Extract the [X, Y] coordinate from the center of the cell holding the provided text.  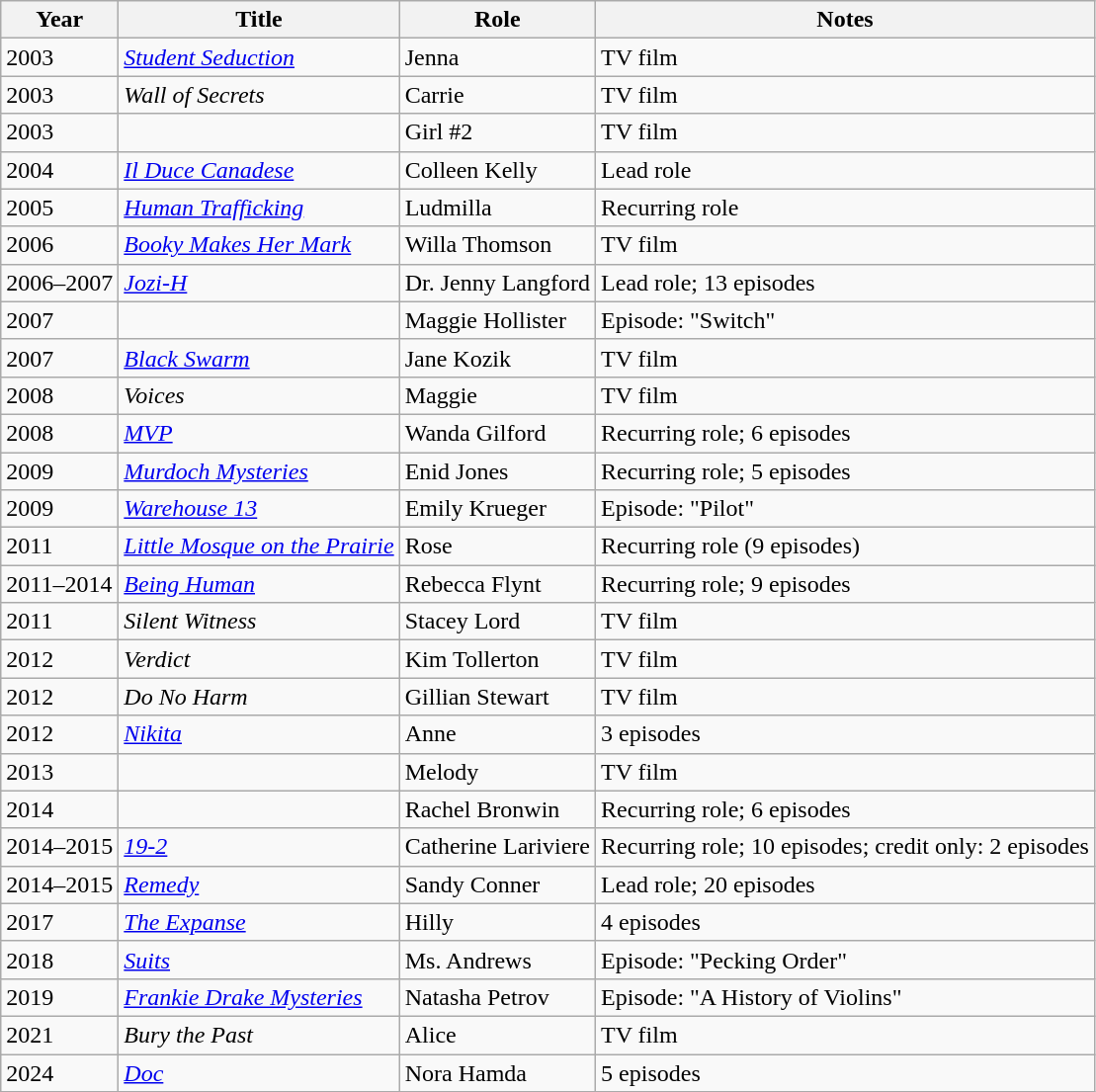
Silent Witness [259, 622]
Carrie [497, 95]
Nikita [259, 734]
Nora Hamda [497, 1072]
The Expanse [259, 922]
Girl #2 [497, 132]
Wanda Gilford [497, 433]
Jozi-H [259, 283]
Recurring role; 5 episodes [846, 471]
Being Human [259, 584]
Maggie [497, 395]
Recurring role (9 episodes) [846, 546]
Booky Makes Her Mark [259, 245]
4 episodes [846, 922]
Lead role; 20 episodes [846, 884]
2006–2007 [59, 283]
Title [259, 20]
19-2 [259, 847]
Ms. Andrews [497, 960]
Episode: "A History of Violins" [846, 997]
2017 [59, 922]
Kim Tollerton [497, 659]
Jenna [497, 57]
Episode: "Switch" [846, 320]
Bury the Past [259, 1035]
Rose [497, 546]
Frankie Drake Mysteries [259, 997]
Stacey Lord [497, 622]
2004 [59, 170]
Catherine Lariviere [497, 847]
Hilly [497, 922]
Murdoch Mysteries [259, 471]
Lead role; 13 episodes [846, 283]
Colleen Kelly [497, 170]
Ludmilla [497, 208]
Lead role [846, 170]
Warehouse 13 [259, 509]
Episode: "Pecking Order" [846, 960]
2006 [59, 245]
Suits [259, 960]
Do No Harm [259, 697]
2024 [59, 1072]
Jane Kozik [497, 358]
Melody [497, 772]
Episode: "Pilot" [846, 509]
Student Seduction [259, 57]
Natasha Petrov [497, 997]
2021 [59, 1035]
Year [59, 20]
Rachel Bronwin [497, 809]
2014 [59, 809]
2019 [59, 997]
Rebecca Flynt [497, 584]
Black Swarm [259, 358]
Maggie Hollister [497, 320]
Il Duce Canadese [259, 170]
2018 [59, 960]
Role [497, 20]
2011–2014 [59, 584]
3 episodes [846, 734]
2013 [59, 772]
Emily Krueger [497, 509]
Recurring role; 10 episodes; credit only: 2 episodes [846, 847]
Dr. Jenny Langford [497, 283]
Voices [259, 395]
Recurring role [846, 208]
5 episodes [846, 1072]
Human Trafficking [259, 208]
Verdict [259, 659]
Gillian Stewart [497, 697]
Remedy [259, 884]
Doc [259, 1072]
Willa Thomson [497, 245]
Wall of Secrets [259, 95]
Recurring role; 9 episodes [846, 584]
Little Mosque on the Prairie [259, 546]
Alice [497, 1035]
Sandy Conner [497, 884]
MVP [259, 433]
Anne [497, 734]
Notes [846, 20]
2005 [59, 208]
Enid Jones [497, 471]
